Return (x, y) of the center of cell containing provided text 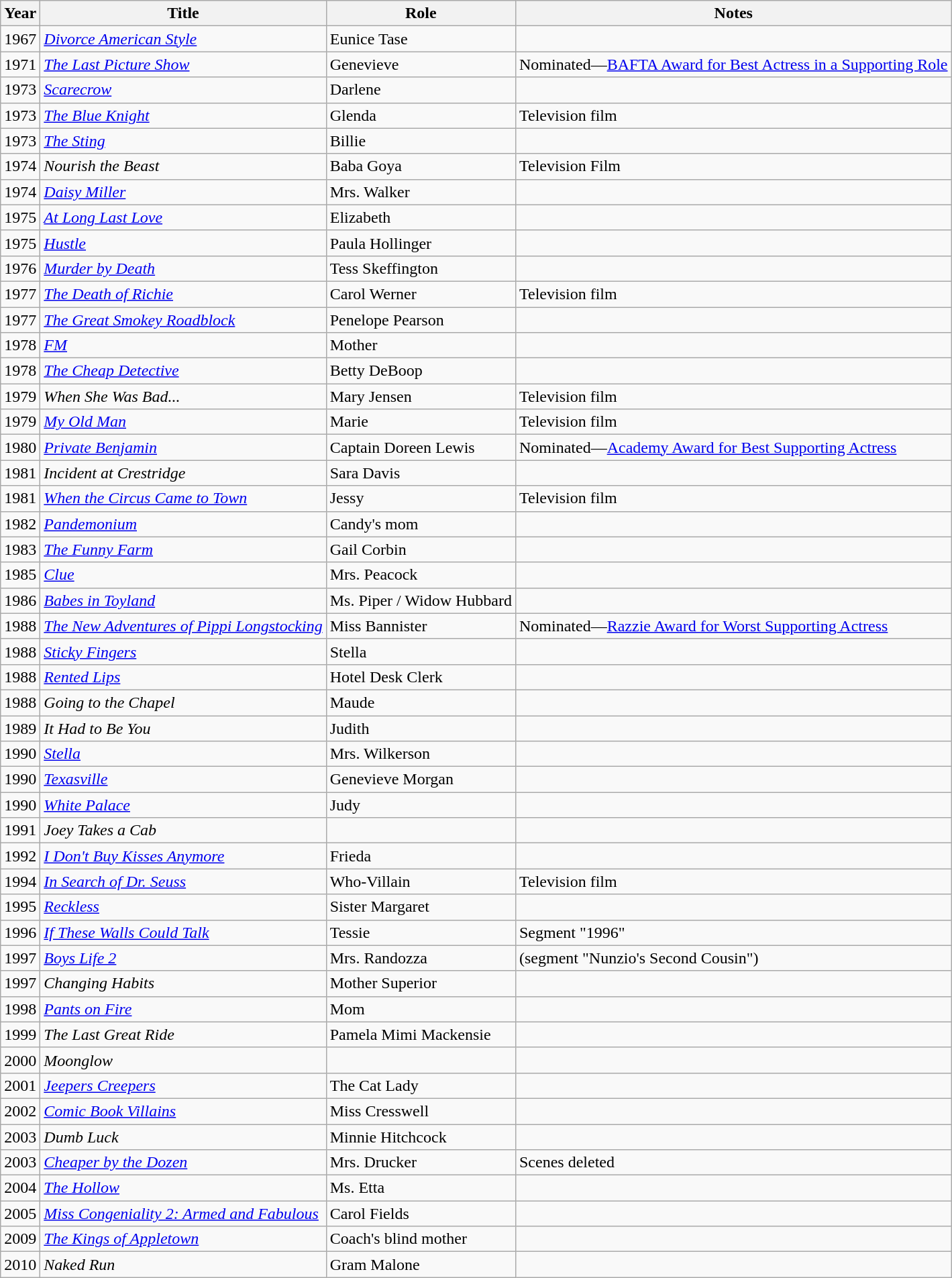
1985 (20, 575)
Changing Habits (183, 983)
Scenes deleted (733, 1163)
Naked Run (183, 1265)
Carol Werner (421, 294)
Divorce American Style (183, 39)
Clue (183, 575)
The Great Smokey Roadblock (183, 320)
Gail Corbin (421, 549)
Coach's blind mother (421, 1239)
Judy (421, 805)
Boys Life 2 (183, 958)
When She Was Bad... (183, 396)
Scarecrow (183, 90)
Mrs. Walker (421, 192)
1996 (20, 933)
Who-Villain (421, 882)
My Old Man (183, 422)
Babes in Toyland (183, 600)
1991 (20, 831)
Pants on Fire (183, 1009)
Sara Davis (421, 473)
2004 (20, 1188)
Mother (421, 345)
Hotel Desk Clerk (421, 677)
Mrs. Randozza (421, 958)
Minnie Hitchcock (421, 1137)
Jessy (421, 498)
Hustle (183, 243)
Going to the Chapel (183, 702)
Carol Fields (421, 1214)
Television Film (733, 166)
Miss Bannister (421, 626)
Marie (421, 422)
Tessie (421, 933)
Tess Skeffington (421, 268)
1992 (20, 856)
2002 (20, 1111)
Mary Jensen (421, 396)
Comic Book Villains (183, 1111)
Nourish the Beast (183, 166)
The Death of Richie (183, 294)
Billie (421, 141)
Pamela Mimi Mackensie (421, 1034)
1980 (20, 447)
Mrs. Peacock (421, 575)
Sticky Fingers (183, 651)
I Don't Buy Kisses Anymore (183, 856)
Year (20, 13)
Daisy Miller (183, 192)
The Hollow (183, 1188)
2000 (20, 1060)
Elizabeth (421, 217)
Nominated—Academy Award for Best Supporting Actress (733, 447)
Mom (421, 1009)
Paula Hollinger (421, 243)
Judith (421, 728)
2010 (20, 1265)
Segment "1996" (733, 933)
Betty DeBoop (421, 371)
Murder by Death (183, 268)
Mother Superior (421, 983)
At Long Last Love (183, 217)
FM (183, 345)
Texasville (183, 780)
1994 (20, 882)
Candy's mom (421, 524)
Captain Doreen Lewis (421, 447)
The New Adventures of Pippi Longstocking (183, 626)
1995 (20, 907)
(segment "Nunzio's Second Cousin") (733, 958)
In Search of Dr. Seuss (183, 882)
White Palace (183, 805)
Jeepers Creepers (183, 1085)
Miss Cresswell (421, 1111)
Rented Lips (183, 677)
1986 (20, 600)
The Cat Lady (421, 1085)
1982 (20, 524)
1967 (20, 39)
It Had to Be You (183, 728)
Mrs. Wilkerson (421, 754)
Joey Takes a Cab (183, 831)
Baba Goya (421, 166)
Miss Congeniality 2: Armed and Fabulous (183, 1214)
The Blue Knight (183, 115)
Cheaper by the Dozen (183, 1163)
1998 (20, 1009)
The Kings of Appletown (183, 1239)
Eunice Tase (421, 39)
Genevieve (421, 64)
Notes (733, 13)
Penelope Pearson (421, 320)
The Cheap Detective (183, 371)
When the Circus Came to Town (183, 498)
Gram Malone (421, 1265)
Genevieve Morgan (421, 780)
Nominated—Razzie Award for Worst Supporting Actress (733, 626)
1971 (20, 64)
The Funny Farm (183, 549)
The Last Great Ride (183, 1034)
1983 (20, 549)
Reckless (183, 907)
2001 (20, 1085)
1989 (20, 728)
Maude (421, 702)
Ms. Etta (421, 1188)
Ms. Piper / Widow Hubbard (421, 600)
The Sting (183, 141)
1976 (20, 268)
Darlene (421, 90)
Frieda (421, 856)
If These Walls Could Talk (183, 933)
Role (421, 13)
Nominated—BAFTA Award for Best Actress in a Supporting Role (733, 64)
Mrs. Drucker (421, 1163)
2005 (20, 1214)
Incident at Crestridge (183, 473)
2009 (20, 1239)
Private Benjamin (183, 447)
Glenda (421, 115)
Pandemonium (183, 524)
1999 (20, 1034)
The Last Picture Show (183, 64)
Dumb Luck (183, 1137)
Sister Margaret (421, 907)
Moonglow (183, 1060)
Title (183, 13)
